Capture the cell that displays the provided text and extract its [x, y] central coordinate. 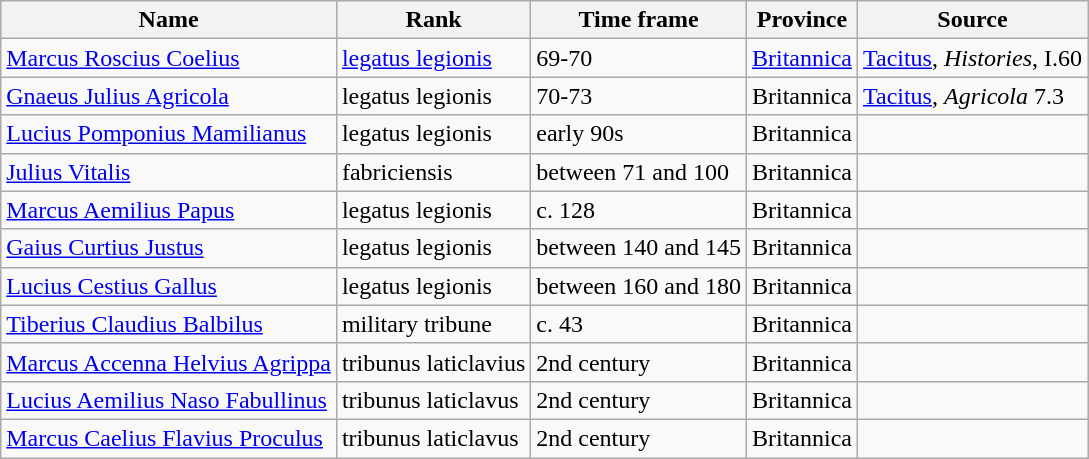
Tacitus, Histories, I.60 [972, 58]
between 140 and 145 [639, 248]
Marcus Caelius Flavius Proculus [169, 438]
early 90s [639, 134]
Marcus Accenna Helvius Agrippa [169, 362]
military tribune [433, 324]
Gnaeus Julius Agricola [169, 96]
Lucius Aemilius Naso Fabullinus [169, 400]
Name [169, 20]
Tacitus, Agricola 7.3 [972, 96]
c. 128 [639, 210]
Time frame [639, 20]
Province [802, 20]
Lucius Pomponius Mamilianus [169, 134]
Julius Vitalis [169, 172]
Tiberius Claudius Balbilus [169, 324]
fabriciensis [433, 172]
Rank [433, 20]
between 160 and 180 [639, 286]
between 71 and 100 [639, 172]
Gaius Curtius Justus [169, 248]
Marcus Roscius Coelius [169, 58]
Source [972, 20]
Lucius Cestius Gallus [169, 286]
Marcus Aemilius Papus [169, 210]
c. 43 [639, 324]
69-70 [639, 58]
70-73 [639, 96]
tribunus laticlavius [433, 362]
